From the cell containing the given text, extract its center point as (x, y) coordinate. 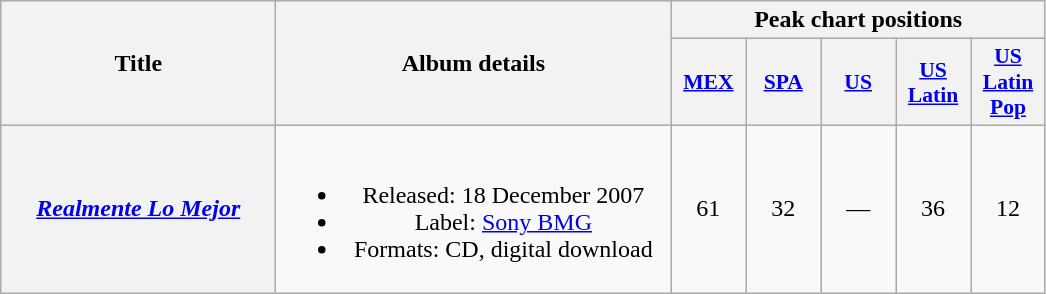
Peak chart positions (858, 20)
12 (1008, 208)
36 (934, 208)
US Latin (934, 82)
Album details (474, 64)
US Latin Pop (1008, 82)
MEX (708, 82)
61 (708, 208)
Realmente Lo Mejor (138, 208)
— (858, 208)
Title (138, 64)
US (858, 82)
SPA (784, 82)
Released: 18 December 2007Label: Sony BMGFormats: CD, digital download (474, 208)
32 (784, 208)
